Provide the (X, Y) coordinate of the cell's center where the given text is located.  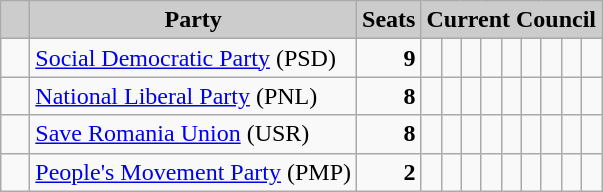
Save Romania Union (USR) (194, 134)
Social Democratic Party (PSD) (194, 58)
Seats (389, 20)
National Liberal Party (PNL) (194, 96)
9 (389, 58)
People's Movement Party (PMP) (194, 172)
Current Council (512, 20)
Party (194, 20)
2 (389, 172)
